Detect which cell encompasses the target text, then output its [x, y] center coordinate. 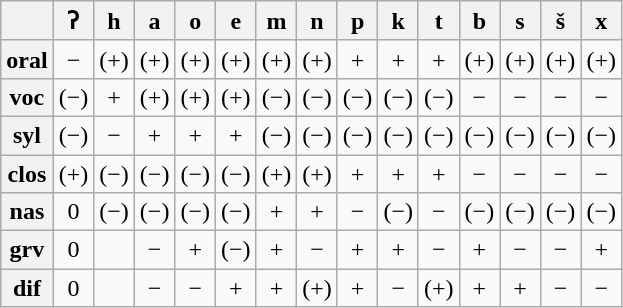
oral [27, 59]
x [602, 21]
a [154, 21]
ʔ [74, 21]
grv [27, 250]
m [276, 21]
o [196, 21]
k [398, 21]
syl [27, 135]
dif [27, 288]
e [236, 21]
voc [27, 97]
b [480, 21]
n [318, 21]
h [114, 21]
š [560, 21]
p [358, 21]
nas [27, 212]
s [520, 21]
t [438, 21]
clos [27, 173]
